For the text-containing cell, return its midpoint in [x, y] coordinate format. 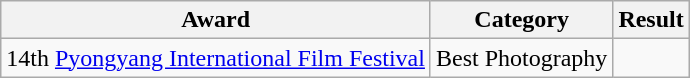
Best Photography [521, 58]
Award [216, 20]
Category [521, 20]
14th Pyongyang International Film Festival [216, 58]
Result [651, 20]
